For the text-containing cell, return its midpoint in (x, y) coordinate format. 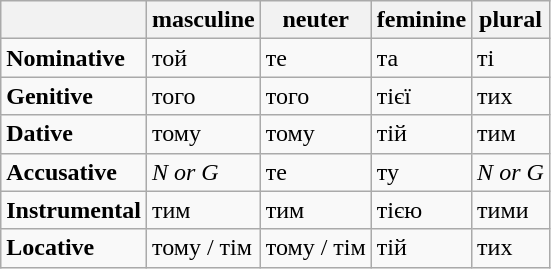
той (203, 58)
Genitive (74, 96)
тієї (421, 96)
masculine (203, 20)
тією (421, 210)
Locative (74, 248)
Nominative (74, 58)
Dative (74, 134)
Instrumental (74, 210)
feminine (421, 20)
ту (421, 172)
plural (511, 20)
та (421, 58)
ті (511, 58)
Accusative (74, 172)
neuter (316, 20)
тими (511, 210)
